Pinpoint the cell where the given text exists, returning its [x, y] midpoint coordinate. 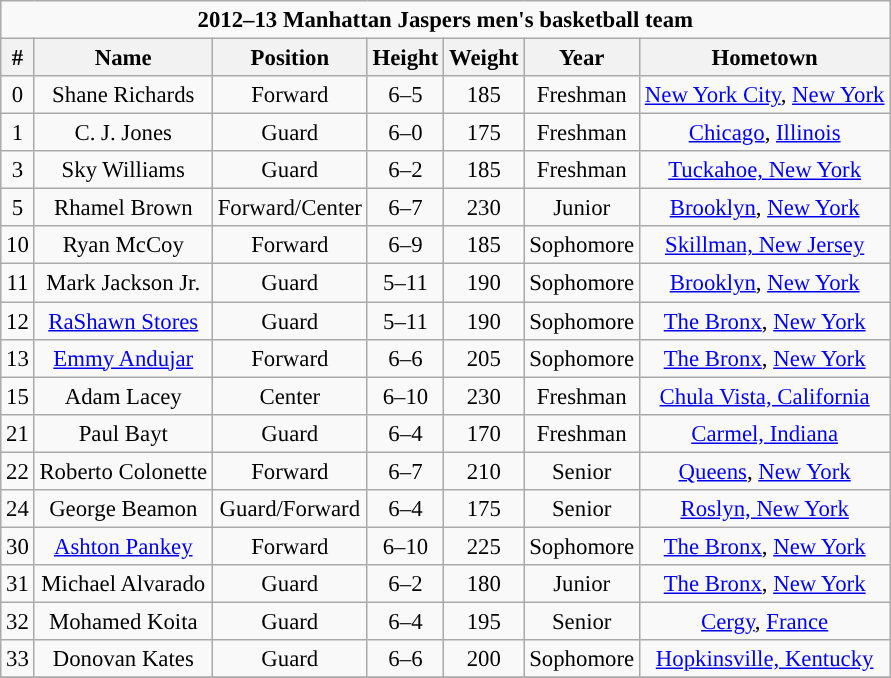
0 [18, 95]
2012–13 Manhattan Jaspers men's basketball team [446, 20]
Adam Lacey [123, 396]
11 [18, 283]
210 [484, 471]
# [18, 58]
195 [484, 621]
225 [484, 546]
Chicago, Illinois [765, 133]
Hometown [765, 58]
Forward/Center [290, 208]
Mark Jackson Jr. [123, 283]
Roberto Colonette [123, 471]
Position [290, 58]
170 [484, 433]
13 [18, 358]
Mohamed Koita [123, 621]
32 [18, 621]
180 [484, 584]
Hopkinsville, Kentucky [765, 659]
5 [18, 208]
Cergy, France [765, 621]
205 [484, 358]
RaShawn Stores [123, 321]
Chula Vista, California [765, 396]
C. J. Jones [123, 133]
Michael Alvarado [123, 584]
6–9 [405, 245]
Sky Williams [123, 170]
Queens, New York [765, 471]
Roslyn, New York [765, 509]
Skillman, New Jersey [765, 245]
Weight [484, 58]
Shane Richards [123, 95]
Rhamel Brown [123, 208]
Paul Bayt [123, 433]
1 [18, 133]
Ashton Pankey [123, 546]
Year [582, 58]
30 [18, 546]
24 [18, 509]
6–5 [405, 95]
10 [18, 245]
Tuckahoe, New York [765, 170]
21 [18, 433]
22 [18, 471]
Name [123, 58]
George Beamon [123, 509]
12 [18, 321]
33 [18, 659]
Donovan Kates [123, 659]
Emmy Andujar [123, 358]
New York City, New York [765, 95]
200 [484, 659]
Carmel, Indiana [765, 433]
Guard/Forward [290, 509]
31 [18, 584]
3 [18, 170]
15 [18, 396]
Height [405, 58]
Ryan McCoy [123, 245]
6–0 [405, 133]
Center [290, 396]
